Locate the cell with the specified text and output its (X, Y) center coordinate. 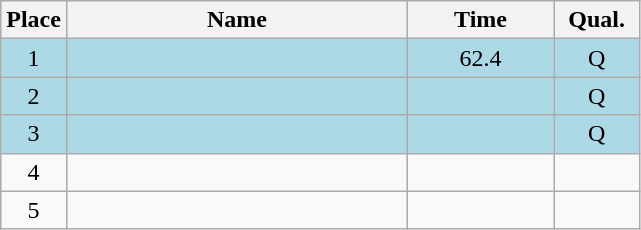
4 (34, 172)
Name (236, 20)
1 (34, 58)
3 (34, 134)
Qual. (597, 20)
5 (34, 210)
62.4 (481, 58)
2 (34, 96)
Place (34, 20)
Time (481, 20)
